Search for the cell housing the specified text and yield its [x, y] center coordinate. 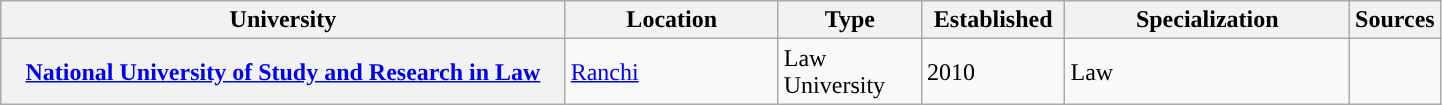
Type [850, 20]
Location [672, 20]
National University of Study and Research in Law [283, 72]
Sources [1396, 20]
2010 [993, 72]
Established [993, 20]
Law University [850, 72]
Ranchi [672, 72]
Law [1208, 72]
University [283, 20]
Specialization [1208, 20]
